For the text-containing cell, return its midpoint in [x, y] coordinate format. 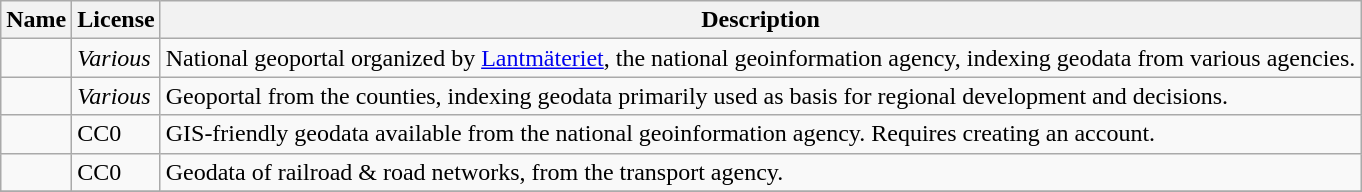
Geodata of railroad & road networks, from the transport agency. [760, 172]
National geoportal organized by Lantmäteriet, the national geoinformation agency, indexing geodata from various agencies. [760, 58]
Name [36, 20]
Geoportal from the counties, indexing geodata primarily used as basis for regional development and decisions. [760, 96]
Description [760, 20]
GIS-friendly geodata available from the national geoinformation agency. Requires creating an account. [760, 134]
License [116, 20]
